Find where the given text appears and provide that cell's center as (X, Y) coordinate. 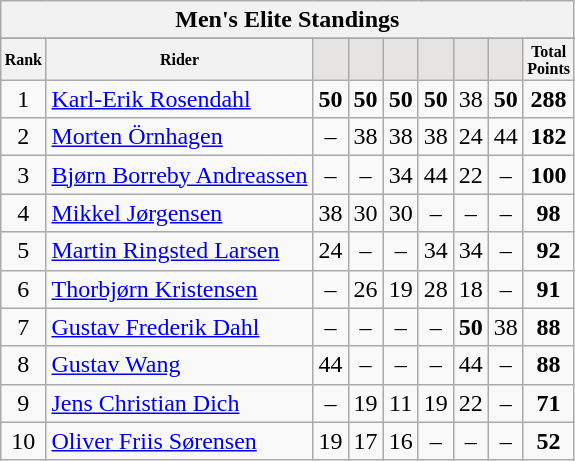
Jens Christian Dich (180, 403)
Mikkel Jørgensen (180, 213)
92 (548, 251)
18 (470, 289)
Men's Elite Standings (288, 20)
TotalPoints (548, 60)
4 (24, 213)
5 (24, 251)
3 (24, 175)
98 (548, 213)
Gustav Wang (180, 365)
26 (366, 289)
6 (24, 289)
Gustav Frederik Dahl (180, 327)
28 (436, 289)
100 (548, 175)
Bjørn Borreby Andreassen (180, 175)
Rank (24, 60)
71 (548, 403)
Rider (180, 60)
1 (24, 99)
11 (400, 403)
288 (548, 99)
10 (24, 441)
91 (548, 289)
17 (366, 441)
Morten Örnhagen (180, 137)
Thorbjørn Kristensen (180, 289)
Karl-Erik Rosendahl (180, 99)
182 (548, 137)
Oliver Friis Sørensen (180, 441)
16 (400, 441)
8 (24, 365)
9 (24, 403)
Martin Ringsted Larsen (180, 251)
52 (548, 441)
7 (24, 327)
2 (24, 137)
